For the text-containing cell, return its midpoint in (x, y) coordinate format. 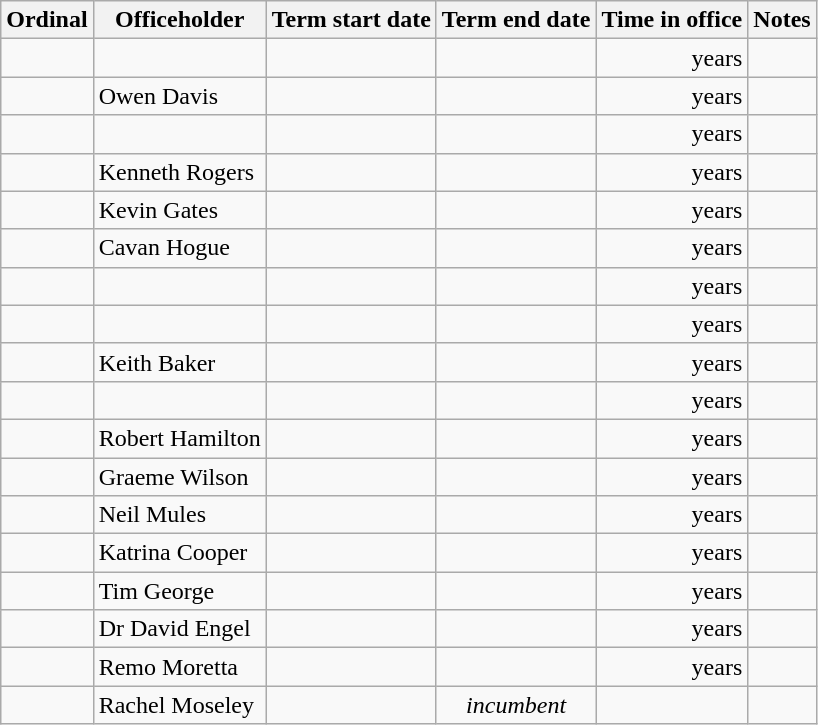
Rachel Moseley (180, 705)
Tim George (180, 591)
Ordinal (47, 20)
Term end date (516, 20)
Katrina Cooper (180, 553)
Time in office (672, 20)
Neil Mules (180, 515)
Officeholder (180, 20)
Owen Davis (180, 96)
Keith Baker (180, 362)
Kenneth Rogers (180, 172)
Cavan Hogue (180, 248)
incumbent (516, 705)
Kevin Gates (180, 210)
Term start date (351, 20)
Dr David Engel (180, 629)
Notes (782, 20)
Graeme Wilson (180, 477)
Robert Hamilton (180, 438)
Remo Moretta (180, 667)
